For the text-containing cell, return its midpoint in (x, y) coordinate format. 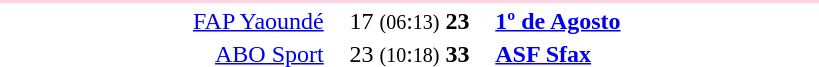
17 (06:13) 23 (410, 21)
FAP Yaoundé (162, 21)
1º de Agosto (656, 21)
